Locate the cell with the specified text and output its [X, Y] center coordinate. 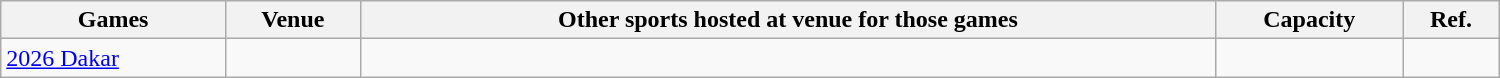
Games [114, 20]
Venue [292, 20]
2026 Dakar [114, 58]
Other sports hosted at venue for those games [788, 20]
Capacity [1310, 20]
Ref. [1451, 20]
